Search for the cell housing the specified text and yield its [X, Y] center coordinate. 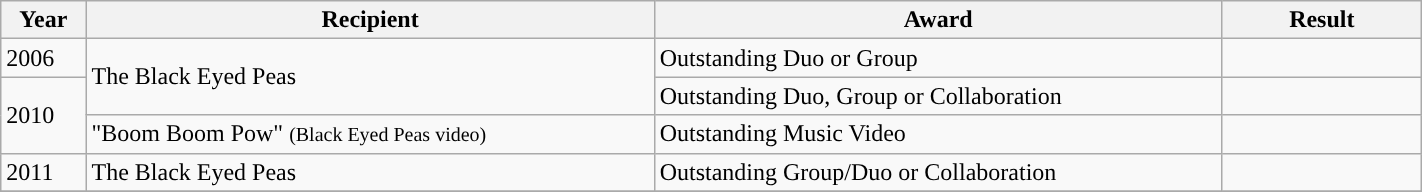
Outstanding Duo, Group or Collaboration [938, 96]
Outstanding Music Video [938, 134]
2006 [44, 58]
Award [938, 20]
Result [1322, 20]
Recipient [370, 20]
Outstanding Group/Duo or Collaboration [938, 172]
Year [44, 20]
2010 [44, 115]
"Boom Boom Pow" (Black Eyed Peas video) [370, 134]
Outstanding Duo or Group [938, 58]
2011 [44, 172]
